For the text-containing cell, return its midpoint in (X, Y) coordinate format. 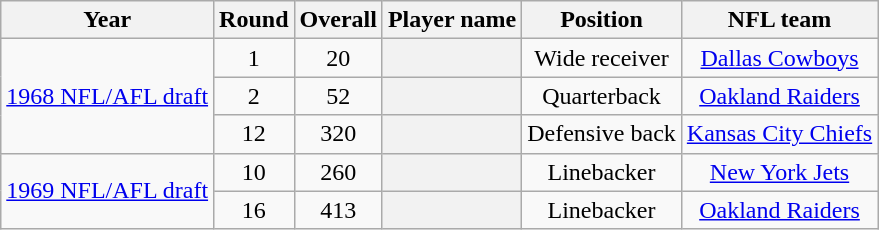
1969 NFL/AFL draft (108, 191)
Dallas Cowboys (779, 58)
Quarterback (602, 96)
52 (338, 96)
320 (338, 134)
Overall (338, 20)
New York Jets (779, 172)
1 (254, 58)
NFL team (779, 20)
Wide receiver (602, 58)
16 (254, 210)
Defensive back (602, 134)
1968 NFL/AFL draft (108, 96)
260 (338, 172)
413 (338, 210)
Year (108, 20)
Position (602, 20)
12 (254, 134)
Kansas City Chiefs (779, 134)
Round (254, 20)
2 (254, 96)
10 (254, 172)
Player name (452, 20)
20 (338, 58)
